Return the [x, y] coordinate for the center point of the cell that contains the specified text.  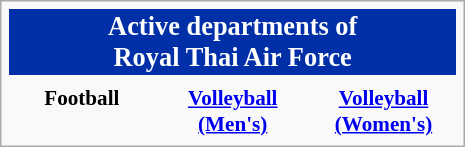
Football [82, 111]
Volleyball (Men's) [233, 111]
Volleyball (Women's) [384, 111]
Active departments ofRoyal Thai Air Force [232, 42]
